Output the [x, y] coordinate of the center of the cell containing the given text.  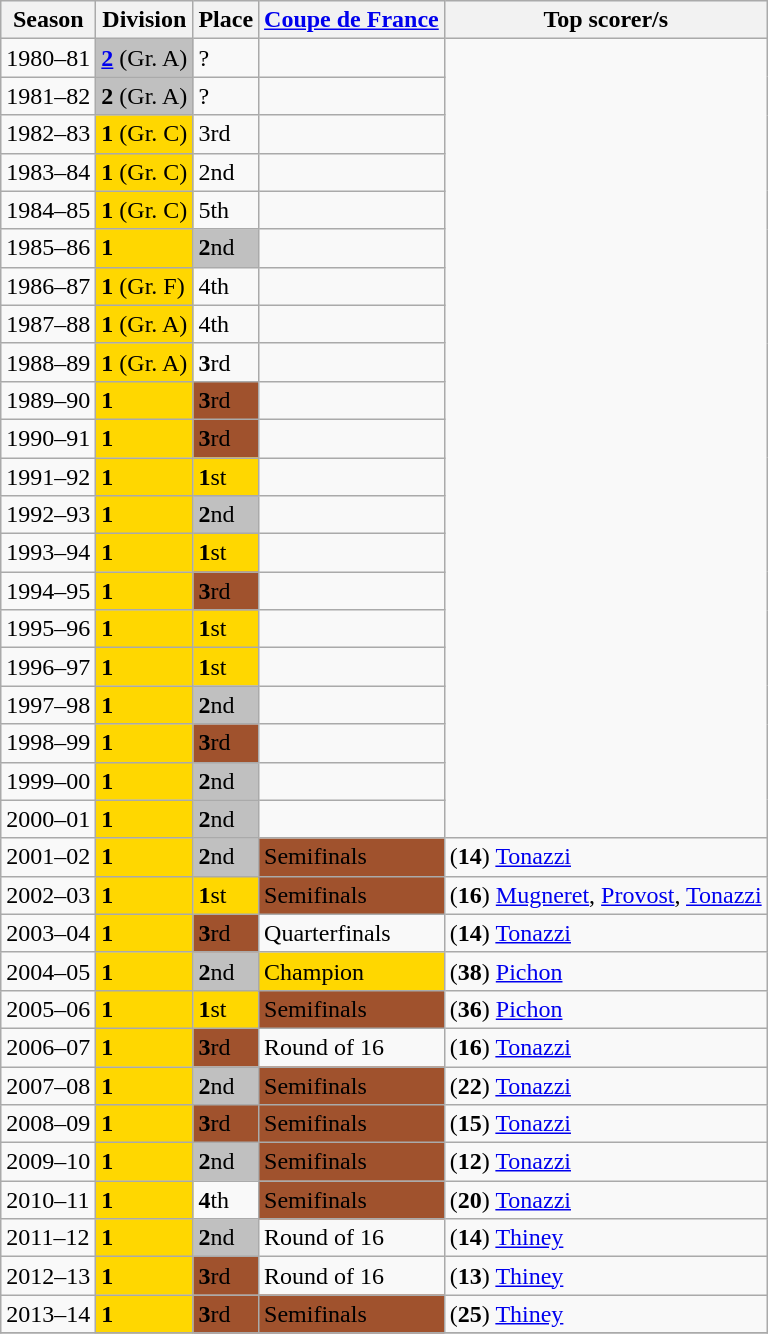
(12) Tonazzi [606, 1162]
5th [226, 210]
2007–08 [48, 1085]
2005–06 [48, 1009]
2002–03 [48, 895]
Coupe de France [352, 20]
(25) Thiney [606, 1314]
1993–94 [48, 553]
1982–83 [48, 134]
2013–14 [48, 1314]
1997–98 [48, 705]
1983–84 [48, 172]
1 (Gr. F) [144, 286]
2008–09 [48, 1124]
(15) Tonazzi [606, 1124]
2010–11 [48, 1200]
1999–00 [48, 781]
2006–07 [48, 1047]
(22) Tonazzi [606, 1085]
2011–12 [48, 1238]
2004–05 [48, 971]
Champion [352, 971]
1996–97 [48, 667]
(16) Mugneret, Provost, Tonazzi [606, 895]
1998–99 [48, 743]
(36) Pichon [606, 1009]
Season [48, 20]
1984–85 [48, 210]
1988–89 [48, 362]
Division [144, 20]
(14) Thiney [606, 1238]
2009–10 [48, 1162]
2000–01 [48, 819]
Place [226, 20]
1986–87 [48, 286]
1980–81 [48, 58]
1994–95 [48, 591]
1990–91 [48, 438]
(38) Pichon [606, 971]
1981–82 [48, 96]
1985–86 [48, 248]
1991–92 [48, 477]
2001–02 [48, 857]
1987–88 [48, 324]
2003–04 [48, 933]
1992–93 [48, 515]
2012–13 [48, 1276]
1995–96 [48, 629]
1989–90 [48, 400]
(20) Tonazzi [606, 1200]
(16) Tonazzi [606, 1047]
(13) Thiney [606, 1276]
Top scorer/s [606, 20]
Quarterfinals [352, 933]
